Find where the given text appears and provide that cell's center as [X, Y] coordinate. 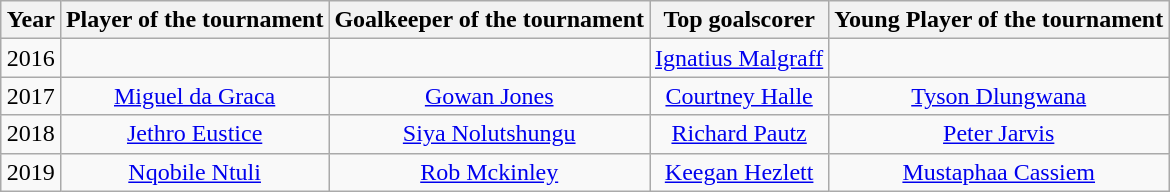
Top goalscorer [740, 20]
Rob Mckinley [490, 172]
Richard Pautz [740, 134]
2016 [30, 58]
Courtney Halle [740, 96]
Goalkeeper of the tournament [490, 20]
Nqobile Ntuli [194, 172]
2017 [30, 96]
Keegan Hezlett [740, 172]
Peter Jarvis [999, 134]
Jethro Eustice [194, 134]
Young Player of the tournament [999, 20]
Year [30, 20]
Tyson Dlungwana [999, 96]
Player of the tournament [194, 20]
Gowan Jones [490, 96]
Mustaphaa Cassiem [999, 172]
Siya Nolutshungu [490, 134]
Miguel da Graca [194, 96]
Ignatius Malgraff [740, 58]
2019 [30, 172]
2018 [30, 134]
